Determine the [X, Y] coordinate at the center of the cell enclosing the given text.  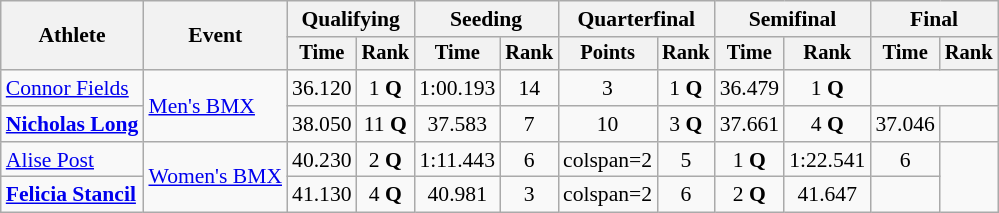
Qualifying [350, 19]
Seeding [486, 19]
Quarterfinal [636, 19]
Women's BMX [215, 178]
Nicholas Long [72, 124]
Athlete [72, 36]
40.981 [457, 195]
41.647 [827, 195]
7 [529, 124]
11 Q [386, 124]
5 [686, 160]
Alise Post [72, 160]
1:00.193 [457, 88]
36.120 [322, 88]
10 [608, 124]
Event [215, 36]
1:22.541 [827, 160]
37.583 [457, 124]
1:11.443 [457, 160]
36.479 [750, 88]
Semifinal [793, 19]
3 Q [686, 124]
14 [529, 88]
37.661 [750, 124]
Final [934, 19]
Men's BMX [215, 106]
Points [608, 54]
41.130 [322, 195]
38.050 [322, 124]
Connor Fields [72, 88]
37.046 [904, 124]
Felicia Stancil [72, 195]
40.230 [322, 160]
